Locate the cell with the specified text and output its (x, y) center coordinate. 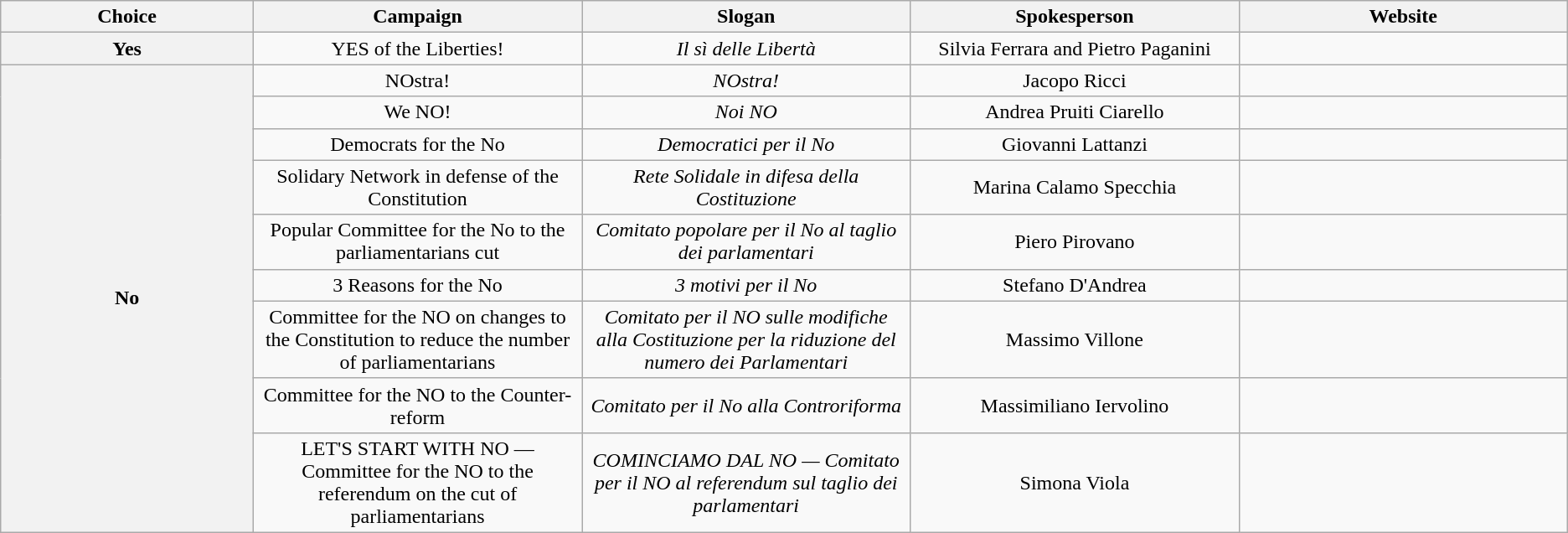
Noi NO (746, 112)
Committee for the NO to the Counter-reform (417, 406)
Spokesperson (1075, 17)
No (127, 298)
Comitato popolare per il No al taglio dei parlamentari (746, 241)
Stefano D'Andrea (1075, 285)
Choice (127, 17)
Rete Solidale in difesa della Costituzione (746, 188)
Comitato per il No alla Controriforma (746, 406)
Democratici per il No (746, 144)
Comitato per il NO sulle modifiche alla Costituzione per la riduzione del numero dei Parlamentari (746, 339)
Massimo Villone (1075, 339)
COMINCIAMO DAL NO — Comitato per il NO al referendum sul taglio dei parlamentari (746, 483)
Popular Committee for the No to the parliamentarians cut (417, 241)
Website (1403, 17)
Andrea Pruiti Ciarello (1075, 112)
Massimiliano Iervolino (1075, 406)
Slogan (746, 17)
Democrats for the No (417, 144)
Silvia Ferrara and Pietro Paganini (1075, 49)
YES of the Liberties! (417, 49)
Simona Viola (1075, 483)
We NO! (417, 112)
Il sì delle Libertà (746, 49)
Marina Calamo Specchia (1075, 188)
Jacopo Ricci (1075, 80)
3 Reasons for the No (417, 285)
Giovanni Lattanzi (1075, 144)
Piero Pirovano (1075, 241)
Solidary Network in defense of the Constitution (417, 188)
LET'S START WITH NO — Committee for the NO to the referendum on the cut of parliamentarians (417, 483)
Committee for the NO on changes to the Constitution to reduce the number of parliamentarians (417, 339)
Yes (127, 49)
Campaign (417, 17)
3 motivi per il No (746, 285)
